Detect which cell encompasses the target text, then output its (X, Y) center coordinate. 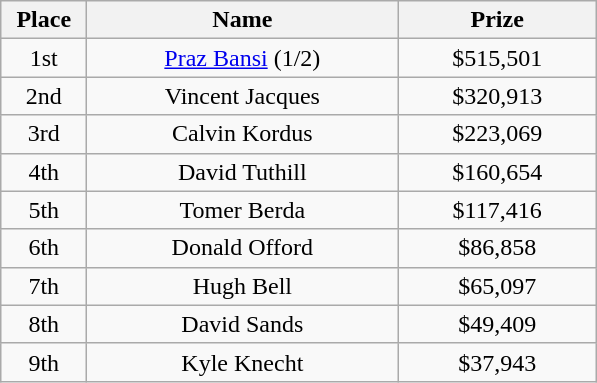
Kyle Knecht (242, 362)
1st (44, 58)
4th (44, 172)
$515,501 (498, 58)
Hugh Bell (242, 286)
$49,409 (498, 324)
Vincent Jacques (242, 96)
9th (44, 362)
$223,069 (498, 134)
Praz Bansi (1/2) (242, 58)
Tomer Berda (242, 210)
$37,943 (498, 362)
Calvin Kordus (242, 134)
$117,416 (498, 210)
7th (44, 286)
$65,097 (498, 286)
6th (44, 248)
8th (44, 324)
$86,858 (498, 248)
David Tuthill (242, 172)
David Sands (242, 324)
5th (44, 210)
Donald Offord (242, 248)
$320,913 (498, 96)
Place (44, 20)
Prize (498, 20)
$160,654 (498, 172)
3rd (44, 134)
2nd (44, 96)
Name (242, 20)
